Provide the [x, y] coordinate of the cell's center where the given text is located.  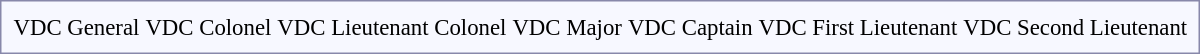
VDC Major [567, 27]
VDC Captain [690, 27]
VDC First Lieutenant [858, 27]
VDC Second Lieutenant [1076, 27]
VDC Colonel [208, 27]
VDC General [76, 27]
VDC Lieutenant Colonel [392, 27]
